For the text-containing cell, return its midpoint in [X, Y] coordinate format. 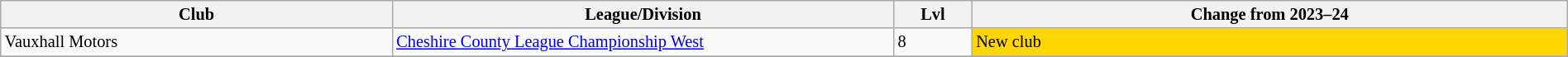
8 [933, 42]
Vauxhall Motors [197, 42]
Cheshire County League Championship West [643, 42]
League/Division [643, 14]
Club [197, 14]
Change from 2023–24 [1269, 14]
Lvl [933, 14]
New club [1269, 42]
